Capture the cell that displays the provided text and extract its (x, y) central coordinate. 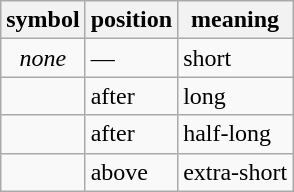
position (131, 20)
long (236, 96)
short (236, 58)
symbol (43, 20)
meaning (236, 20)
above (131, 172)
half-long (236, 134)
— (131, 58)
extra-short (236, 172)
none (43, 58)
